Provide the [X, Y] coordinate of the cell's center where the given text is located.  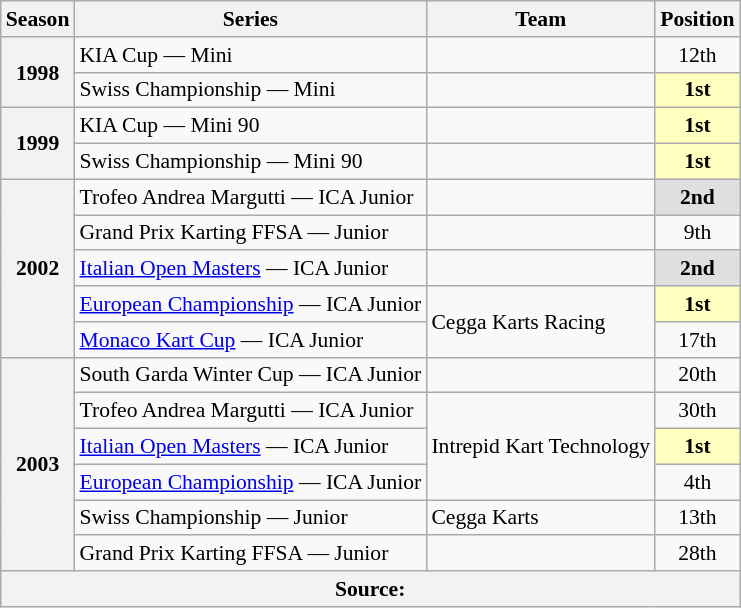
Monaco Kart Cup — ICA Junior [250, 340]
KIA Cup — Mini 90 [250, 126]
Series [250, 19]
Swiss Championship — Mini [250, 90]
1999 [38, 144]
12th [697, 55]
Position [697, 19]
Cegga Karts Racing [540, 322]
Swiss Championship — Junior [250, 518]
2002 [38, 268]
20th [697, 375]
Source: [370, 589]
KIA Cup — Mini [250, 55]
Season [38, 19]
Cegga Karts [540, 518]
South Garda Winter Cup — ICA Junior [250, 375]
28th [697, 554]
30th [697, 411]
9th [697, 233]
Team [540, 19]
2003 [38, 464]
4th [697, 482]
1998 [38, 72]
17th [697, 340]
13th [697, 518]
Intrepid Kart Technology [540, 446]
Swiss Championship — Mini 90 [250, 162]
